Locate the cell with the specified text and output its (X, Y) center coordinate. 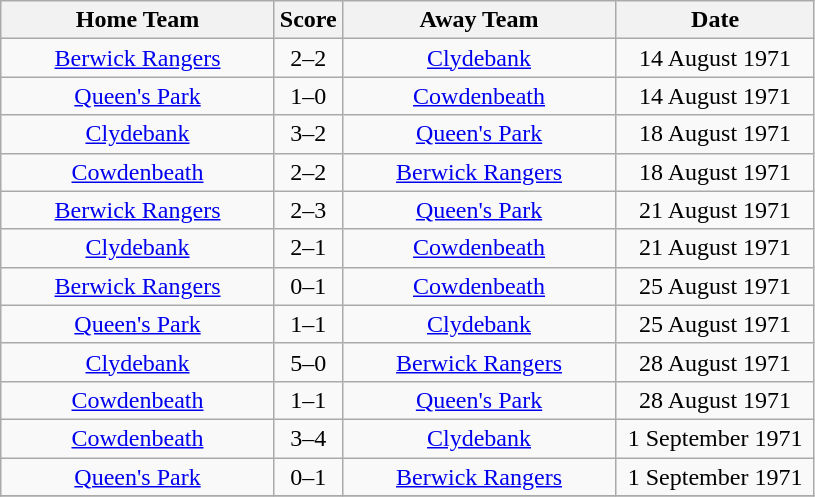
3–4 (308, 438)
1–0 (308, 96)
Away Team (479, 20)
2–1 (308, 248)
2–3 (308, 210)
Home Team (138, 20)
Score (308, 20)
3–2 (308, 134)
5–0 (308, 362)
Date (716, 20)
